Pinpoint the cell where the given text exists, returning its [x, y] midpoint coordinate. 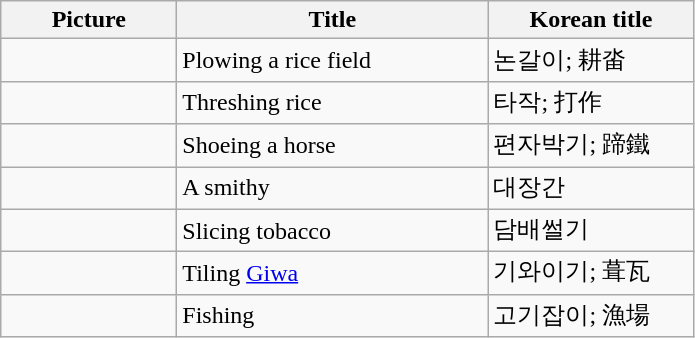
타작; 打作 [591, 102]
Picture [89, 20]
Shoeing a horse [332, 146]
Fishing [332, 316]
Plowing a rice field [332, 60]
편자박기; 蹄鐵 [591, 146]
Title [332, 20]
고기잡이; 漁場 [591, 316]
Slicing tobacco [332, 230]
Tiling Giwa [332, 274]
논갈이; 耕畓 [591, 60]
A smithy [332, 188]
기와이기; 葺瓦 [591, 274]
담배썰기 [591, 230]
대장간 [591, 188]
Korean title [591, 20]
Threshing rice [332, 102]
